Provide the (x, y) coordinate of the cell's center where the given text is located.  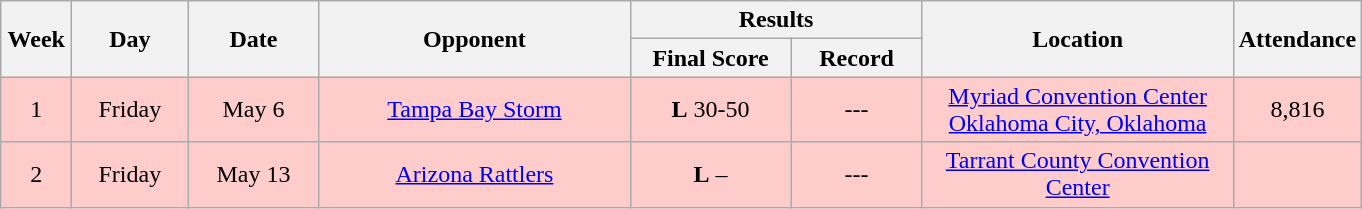
Myriad Convention CenterOklahoma City, Oklahoma (1078, 110)
1 (36, 110)
Day (130, 39)
L 30-50 (710, 110)
Arizona Rattlers (474, 174)
Opponent (474, 39)
Week (36, 39)
L – (710, 174)
Attendance (1297, 39)
Record (856, 58)
Tarrant County Convention Center (1078, 174)
2 (36, 174)
Results (776, 20)
May 6 (254, 110)
Final Score (710, 58)
Date (254, 39)
May 13 (254, 174)
Location (1078, 39)
Tampa Bay Storm (474, 110)
8,816 (1297, 110)
